Detect which cell encompasses the target text, then output its (x, y) center coordinate. 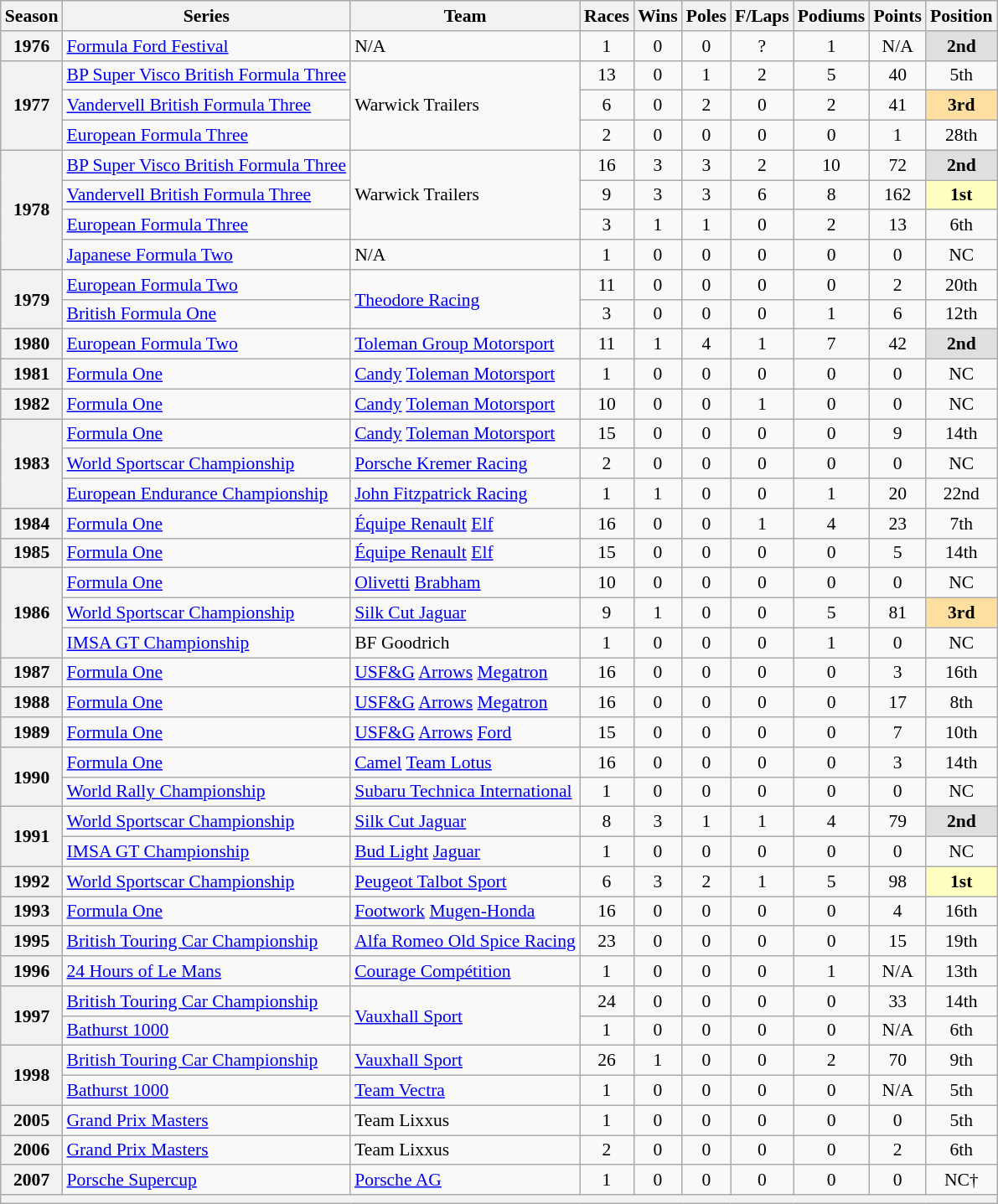
24 Hours of Le Mans (206, 971)
1983 (32, 464)
Team Vectra (465, 1091)
162 (897, 195)
Footwork Mugen-Honda (465, 912)
2006 (32, 1150)
79 (897, 822)
Toleman Group Motorsport (465, 344)
26 (607, 1061)
28th (961, 136)
1979 (32, 300)
1986 (32, 613)
41 (897, 106)
1993 (32, 912)
1989 (32, 732)
Camel Team Lotus (465, 762)
33 (897, 1001)
1995 (32, 942)
42 (897, 344)
1997 (32, 1015)
1981 (32, 375)
British Formula One (206, 314)
USF&G Arrows Ford (465, 732)
7th (961, 524)
Alfa Romeo Old Spice Racing (465, 942)
Courage Compétition (465, 971)
BF Goodrich (465, 643)
European Endurance Championship (206, 493)
Peugeot Talbot Sport (465, 881)
Porsche Kremer Racing (465, 464)
20 (897, 493)
Series (206, 16)
24 (607, 1001)
1982 (32, 404)
F/Laps (763, 16)
1976 (32, 46)
1988 (32, 703)
2007 (32, 1181)
1977 (32, 106)
1987 (32, 673)
1991 (32, 836)
Theodore Racing (465, 300)
70 (897, 1061)
1996 (32, 971)
22nd (961, 493)
1978 (32, 209)
Bud Light Jaguar (465, 852)
World Rally Championship (206, 792)
12th (961, 314)
13th (961, 971)
Position (961, 16)
John Fitzpatrick Racing (465, 493)
98 (897, 881)
1990 (32, 778)
Formula Ford Festival (206, 46)
17 (897, 703)
40 (897, 75)
72 (897, 165)
1980 (32, 344)
Wins (658, 16)
10th (961, 732)
Olivetti Brabham (465, 583)
1985 (32, 553)
Porsche AG (465, 1181)
20th (961, 285)
1984 (32, 524)
19th (961, 942)
2005 (32, 1120)
9th (961, 1061)
Poles (706, 16)
Subaru Technica International (465, 792)
81 (897, 613)
Season (32, 16)
Races (607, 16)
Points (897, 16)
? (763, 46)
Podiums (831, 16)
Team (465, 16)
8th (961, 703)
Japanese Formula Two (206, 255)
Porsche Supercup (206, 1181)
1998 (32, 1076)
NC† (961, 1181)
1992 (32, 881)
